Identify which cell holds the provided text, then report its [X, Y] central coordinate. 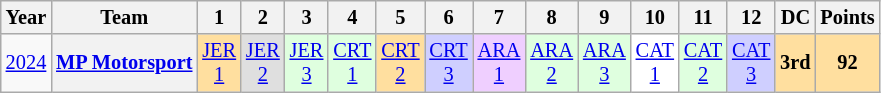
2024 [26, 63]
Year [26, 17]
3rd [795, 63]
JER2 [263, 63]
3 [307, 17]
DC [795, 17]
7 [500, 17]
ARA1 [500, 63]
4 [352, 17]
CRT1 [352, 63]
12 [751, 17]
ARA3 [604, 63]
5 [400, 17]
11 [703, 17]
92 [848, 63]
2 [263, 17]
CRT2 [400, 63]
8 [552, 17]
CAT3 [751, 63]
9 [604, 17]
CRT3 [448, 63]
MP Motorsport [124, 63]
JER1 [219, 63]
1 [219, 17]
ARA2 [552, 63]
6 [448, 17]
CAT2 [703, 63]
Points [848, 17]
Team [124, 17]
JER3 [307, 63]
CAT1 [655, 63]
10 [655, 17]
